Extract the [X, Y] coordinate from the center of the cell holding the provided text.  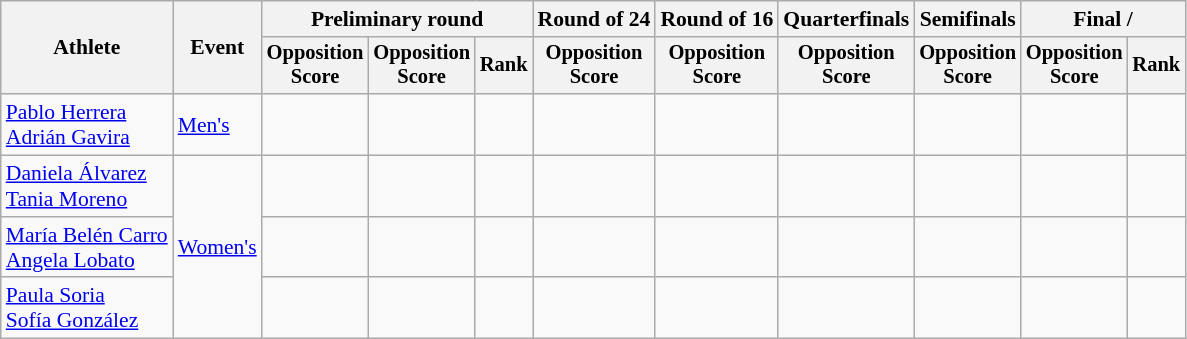
Quarterfinals [846, 19]
Athlete [87, 48]
Paula SoriaSofía González [87, 308]
Women's [218, 248]
Final / [1103, 19]
Men's [218, 124]
Semifinals [968, 19]
Round of 16 [716, 19]
María Belén CarroAngela Lobato [87, 248]
Event [218, 48]
Preliminary round [398, 19]
Daniela ÁlvarezTania Moreno [87, 186]
Pablo HerreraAdrián Gavira [87, 124]
Round of 24 [594, 19]
